Output the [X, Y] coordinate of the center of the cell containing the given text.  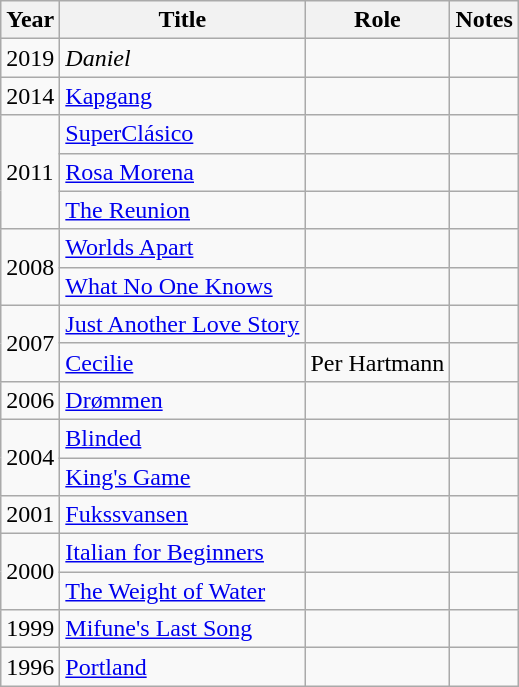
Notes [484, 20]
The Weight of Water [182, 591]
Rosa Morena [182, 172]
2019 [30, 58]
Portland [182, 667]
Cecilie [182, 362]
2000 [30, 572]
Fukssvansen [182, 515]
2001 [30, 515]
SuperClásico [182, 134]
Per Hartmann [378, 362]
2007 [30, 343]
Year [30, 20]
Daniel [182, 58]
2014 [30, 96]
King's Game [182, 477]
2011 [30, 172]
Italian for Beginners [182, 553]
2008 [30, 267]
1996 [30, 667]
Title [182, 20]
1999 [30, 629]
2004 [30, 457]
What No One Knows [182, 286]
2006 [30, 400]
Just Another Love Story [182, 324]
Blinded [182, 438]
Drømmen [182, 400]
Role [378, 20]
Mifune's Last Song [182, 629]
Worlds Apart [182, 248]
Kapgang [182, 96]
The Reunion [182, 210]
